Find where the given text appears and provide that cell's center as [x, y] coordinate. 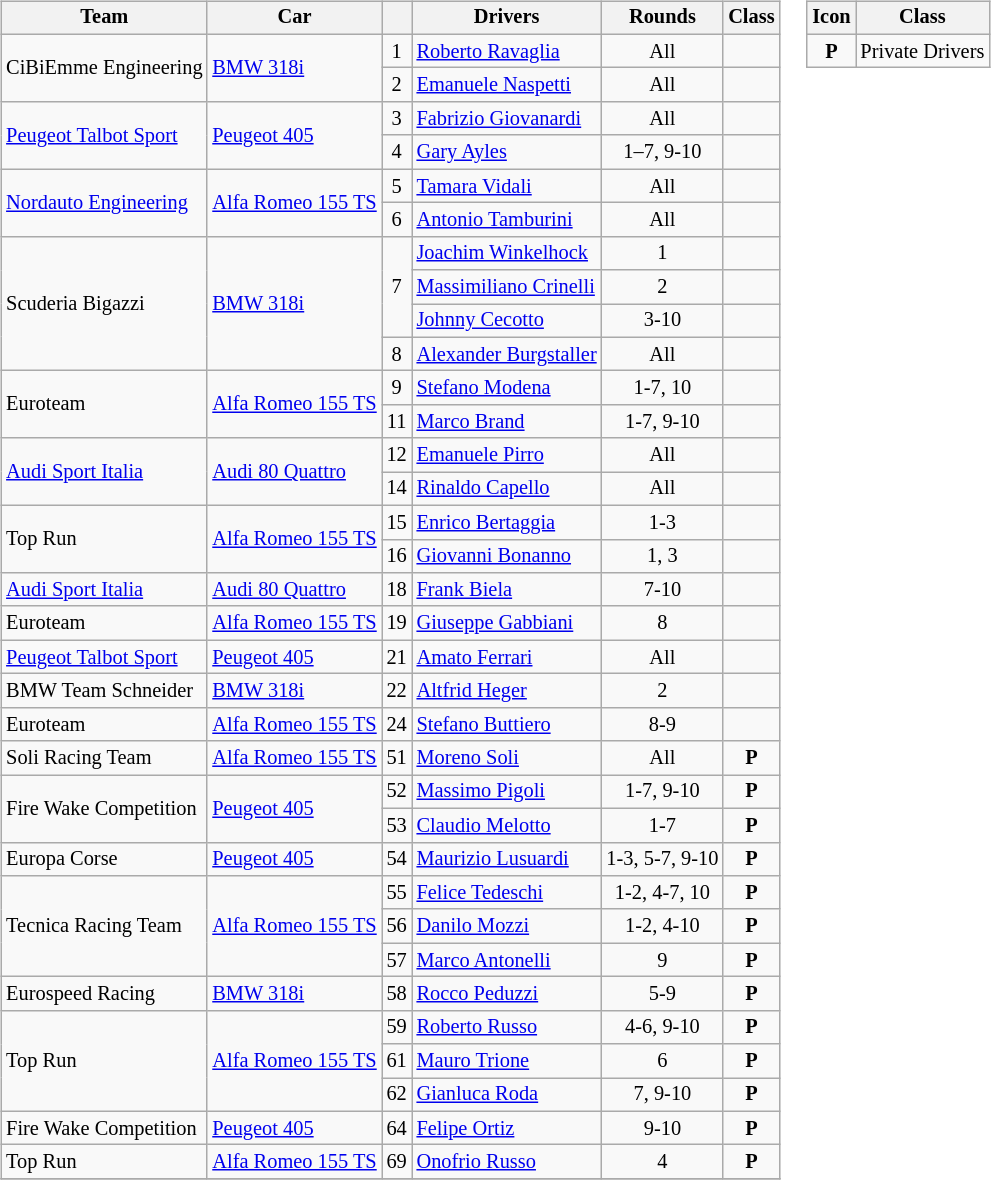
Stefano Buttiero [507, 724]
19 [397, 623]
51 [397, 758]
1-7 [663, 825]
54 [397, 859]
Felice Tedeschi [507, 893]
59 [397, 1027]
Icon [831, 18]
Amato Ferrari [507, 657]
Frank Biela [507, 590]
8-9 [663, 724]
Soli Racing Team [104, 758]
69 [397, 1162]
Fabrizio Giovanardi [507, 119]
53 [397, 825]
Onofrio Russo [507, 1162]
Massimiliano Crinelli [507, 287]
1-3 [663, 522]
1, 3 [663, 556]
Roberto Ravaglia [507, 51]
Car [294, 18]
Felipe Ortiz [507, 1128]
Maurizio Lusuardi [507, 859]
64 [397, 1128]
Nordauto Engineering [104, 202]
Mauro Trione [507, 1061]
Danilo Mozzi [507, 926]
Johnny Cecotto [507, 321]
Private Drivers [923, 51]
22 [397, 691]
Marco Antonelli [507, 960]
61 [397, 1061]
5 [397, 186]
Team [104, 18]
Moreno Soli [507, 758]
5-9 [663, 994]
Eurospeed Racing [104, 994]
15 [397, 522]
16 [397, 556]
4-6, 9-10 [663, 1027]
1-7, 10 [663, 388]
7 [397, 286]
Roberto Russo [507, 1027]
3-10 [663, 321]
Massimo Pigoli [507, 792]
7, 9-10 [663, 1095]
Rinaldo Capello [507, 489]
CiBiEmme Engineering [104, 68]
11 [397, 422]
18 [397, 590]
Tamara Vidali [507, 186]
24 [397, 724]
9-10 [663, 1128]
1-2, 4-7, 10 [663, 893]
Giuseppe Gabbiani [507, 623]
1-3, 5-7, 9-10 [663, 859]
55 [397, 893]
1-2, 4-10 [663, 926]
62 [397, 1095]
Altfrid Heger [507, 691]
52 [397, 792]
57 [397, 960]
21 [397, 657]
12 [397, 455]
1–7, 9-10 [663, 152]
Europa Corse [104, 859]
Alexander Burgstaller [507, 354]
Joachim Winkelhock [507, 253]
Emanuele Naspetti [507, 85]
Giovanni Bonanno [507, 556]
58 [397, 994]
56 [397, 926]
Claudio Melotto [507, 825]
Gary Ayles [507, 152]
Drivers [507, 18]
Antonio Tamburini [507, 220]
Scuderia Bigazzi [104, 304]
7-10 [663, 590]
BMW Team Schneider [104, 691]
14 [397, 489]
Rocco Peduzzi [507, 994]
Rounds [663, 18]
Enrico Bertaggia [507, 522]
Emanuele Pirro [507, 455]
3 [397, 119]
Gianluca Roda [507, 1095]
Stefano Modena [507, 388]
Tecnica Racing Team [104, 926]
Marco Brand [507, 422]
